Locate the cell with the specified text and output its (X, Y) center coordinate. 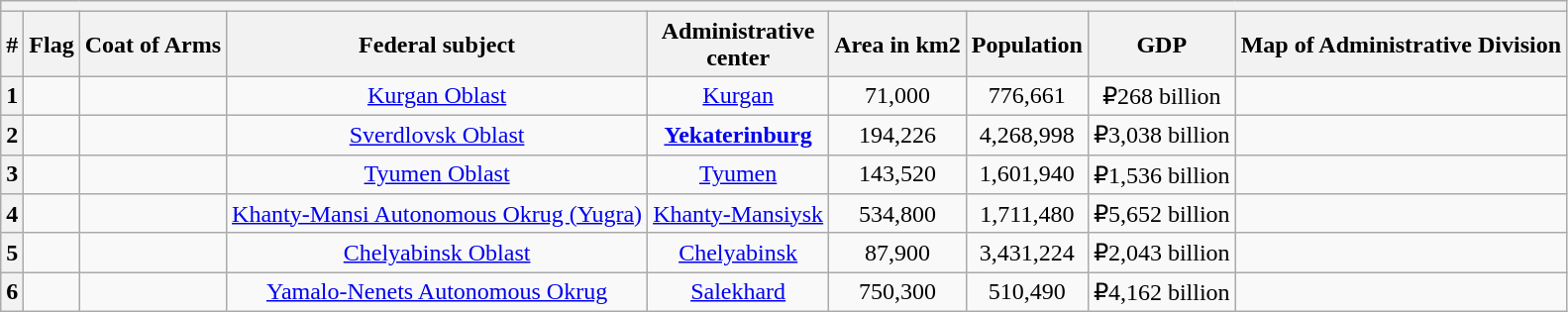
₽1,536 billion (1161, 174)
Yekaterinburg (739, 135)
₽4,162 billion (1161, 292)
750,300 (897, 292)
2 (12, 135)
Sverdlovsk Oblast (438, 135)
₽5,652 billion (1161, 214)
3,431,224 (1026, 253)
Administrative center (739, 44)
Chelyabinsk (739, 253)
Tyumen (739, 174)
₽268 billion (1161, 96)
1,711,480 (1026, 214)
194,226 (897, 135)
Flag (52, 44)
6 (12, 292)
1,601,940 (1026, 174)
Population (1026, 44)
1 (12, 96)
Salekhard (739, 292)
Khanty-Mansiysk (739, 214)
534,800 (897, 214)
Coat of Arms (153, 44)
₽3,038 billion (1161, 135)
5 (12, 253)
Tyumen Oblast (438, 174)
87,900 (897, 253)
Chelyabinsk Oblast (438, 253)
GDP (1161, 44)
Map of Administrative Division (1401, 44)
4,268,998 (1026, 135)
4 (12, 214)
71,000 (897, 96)
143,520 (897, 174)
Federal subject (438, 44)
Khanty-Mansi Autonomous Okrug (Yugra) (438, 214)
Yamalo-Nenets Autonomous Okrug (438, 292)
# (12, 44)
₽2,043 billion (1161, 253)
Kurgan (739, 96)
776,661 (1026, 96)
Area in km2 (897, 44)
3 (12, 174)
510,490 (1026, 292)
Kurgan Oblast (438, 96)
